Return (x, y) of the center of cell containing provided text 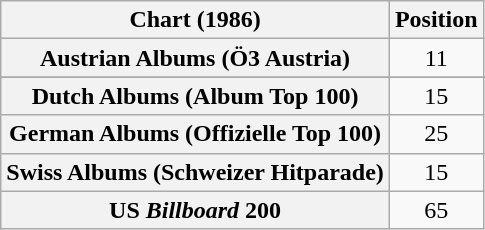
US Billboard 200 (196, 210)
Chart (1986) (196, 20)
65 (436, 210)
Swiss Albums (Schweizer Hitparade) (196, 172)
Austrian Albums (Ö3 Austria) (196, 58)
11 (436, 58)
German Albums (Offizielle Top 100) (196, 134)
25 (436, 134)
Dutch Albums (Album Top 100) (196, 96)
Position (436, 20)
